Detect which cell encompasses the target text, then output its (x, y) center coordinate. 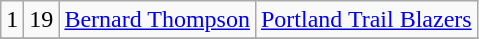
Portland Trail Blazers (366, 20)
Bernard Thompson (158, 20)
19 (42, 20)
1 (12, 20)
